Determine the [x, y] coordinate at the center of the cell enclosing the given text.  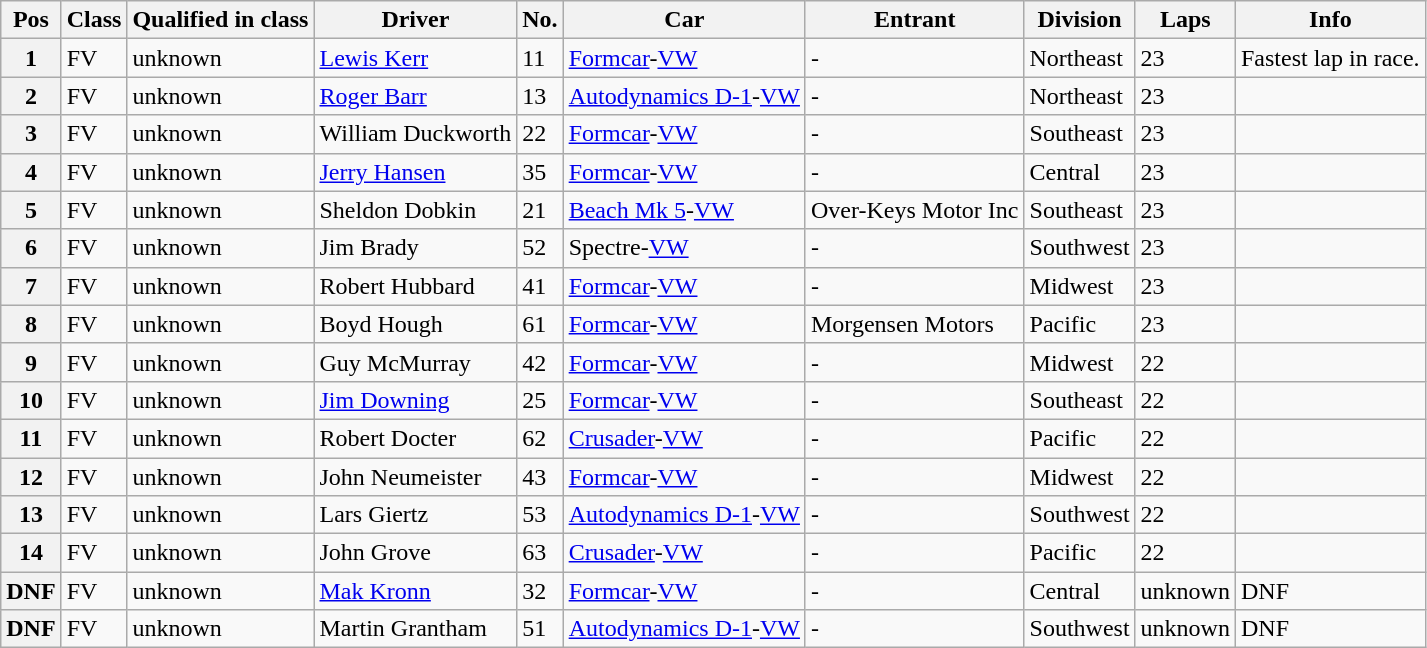
1 [31, 58]
Jim Brady [416, 248]
Info [1330, 20]
Fastest lap in race. [1330, 58]
Car [684, 20]
Spectre-VW [684, 248]
6 [31, 248]
Pos [31, 20]
Boyd Hough [416, 324]
35 [540, 172]
62 [540, 438]
Qualified in class [220, 20]
Lewis Kerr [416, 58]
5 [31, 210]
25 [540, 400]
41 [540, 286]
Martin Grantham [416, 629]
7 [31, 286]
10 [31, 400]
53 [540, 515]
Sheldon Dobkin [416, 210]
Jerry Hansen [416, 172]
Laps [1185, 20]
Driver [416, 20]
43 [540, 477]
Class [94, 20]
8 [31, 324]
2 [31, 96]
Jim Downing [416, 400]
51 [540, 629]
Guy McMurray [416, 362]
21 [540, 210]
Roger Barr [416, 96]
9 [31, 362]
Robert Docter [416, 438]
Beach Mk 5-VW [684, 210]
Mak Kronn [416, 591]
Morgensen Motors [914, 324]
42 [540, 362]
No. [540, 20]
52 [540, 248]
William Duckworth [416, 134]
John Neumeister [416, 477]
Division [1080, 20]
3 [31, 134]
12 [31, 477]
Over-Keys Motor Inc [914, 210]
61 [540, 324]
4 [31, 172]
Entrant [914, 20]
Lars Giertz [416, 515]
32 [540, 591]
John Grove [416, 553]
Robert Hubbard [416, 286]
14 [31, 553]
63 [540, 553]
